For the text-containing cell, return its midpoint in [X, Y] coordinate format. 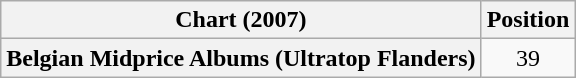
Chart (2007) [241, 20]
39 [528, 58]
Position [528, 20]
Belgian Midprice Albums (Ultratop Flanders) [241, 58]
